Detect which cell encompasses the target text, then output its (X, Y) center coordinate. 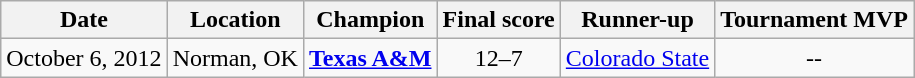
Champion (370, 20)
Final score (498, 20)
Colorado State (637, 58)
12–7 (498, 58)
Norman, OK (235, 58)
Date (84, 20)
October 6, 2012 (84, 58)
Runner-up (637, 20)
Tournament MVP (814, 20)
-- (814, 58)
Location (235, 20)
Texas A&M (370, 58)
